From the cell containing the given text, extract its center point as (X, Y) coordinate. 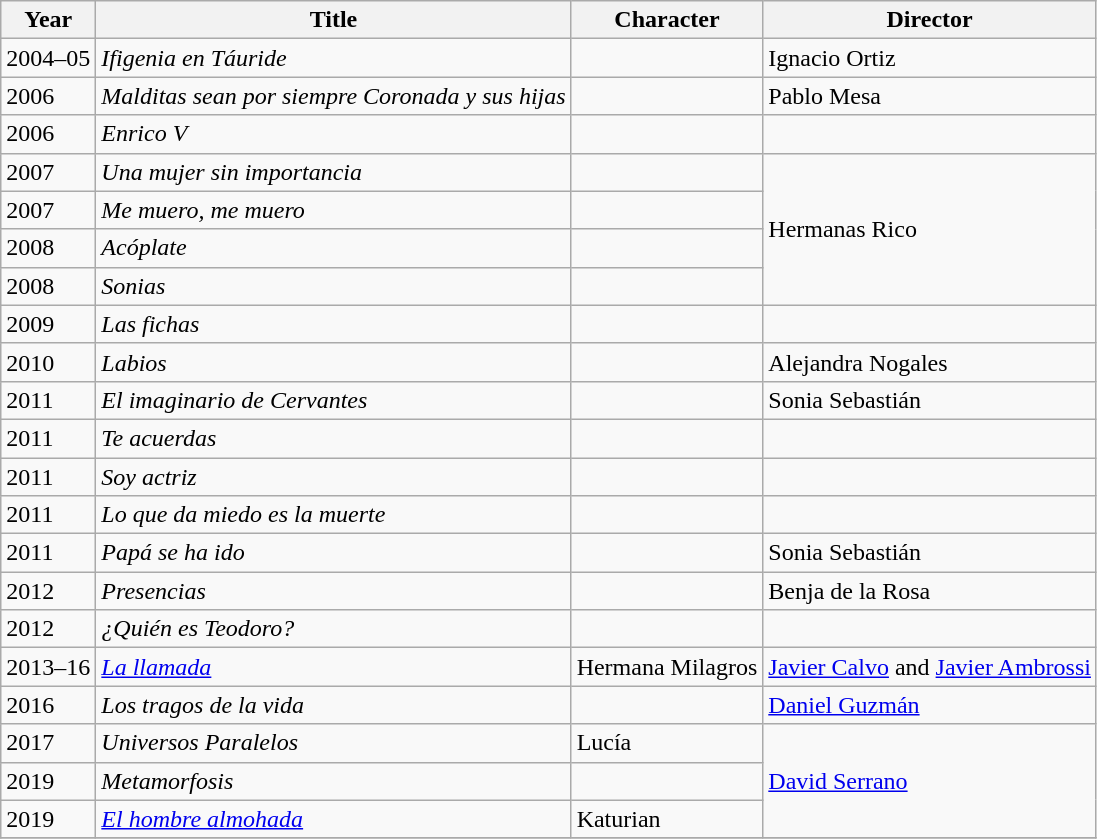
Te acuerdas (334, 438)
David Serrano (930, 781)
Los tragos de la vida (334, 705)
Acóplate (334, 248)
El hombre almohada (334, 819)
2004–05 (48, 58)
Benja de la Rosa (930, 591)
Soy actriz (334, 477)
Hermanas Rico (930, 229)
Me muero, me muero (334, 210)
2017 (48, 743)
El imaginario de Cervantes (334, 400)
Daniel Guzmán (930, 705)
Director (930, 20)
¿Quién es Teodoro? (334, 629)
Universos Paralelos (334, 743)
Lucía (667, 743)
2013–16 (48, 667)
Una mujer sin importancia (334, 172)
Javier Calvo and Javier Ambrossi (930, 667)
Ignacio Ortiz (930, 58)
Katurian (667, 819)
Alejandra Nogales (930, 362)
Papá se ha ido (334, 553)
Year (48, 20)
La llamada (334, 667)
Character (667, 20)
Ifigenia en Táuride (334, 58)
Malditas sean por siempre Coronada y sus hijas (334, 96)
Pablo Mesa (930, 96)
2010 (48, 362)
Hermana Milagros (667, 667)
Lo que da miedo es la muerte (334, 515)
Labios (334, 362)
Metamorfosis (334, 781)
2009 (48, 324)
2016 (48, 705)
Presencias (334, 591)
Las fichas (334, 324)
Sonias (334, 286)
Title (334, 20)
Enrico V (334, 134)
